Find where the given text appears and provide that cell's center as [X, Y] coordinate. 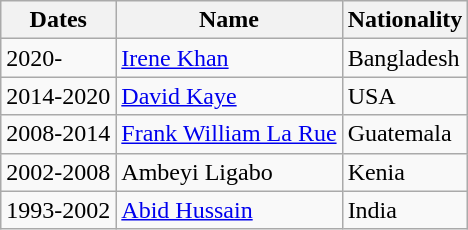
2008-2014 [58, 134]
Dates [58, 20]
USA [405, 96]
Name [229, 20]
2014-2020 [58, 96]
2002-2008 [58, 172]
Frank William La Rue [229, 134]
Irene Khan [229, 58]
Kenia [405, 172]
2020- [58, 58]
1993-2002 [58, 210]
Nationality [405, 20]
India [405, 210]
Ambeyi Ligabo [229, 172]
Abid Hussain [229, 210]
Bangladesh [405, 58]
David Kaye [229, 96]
Guatemala [405, 134]
